Locate the cell with the specified text and output its (X, Y) center coordinate. 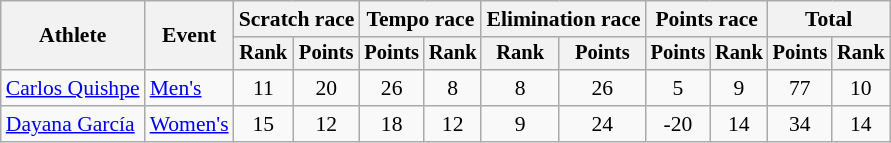
Elimination race (563, 19)
Scratch race (297, 19)
Points race (707, 19)
Athlete (73, 36)
Total (829, 19)
11 (264, 88)
Men's (190, 88)
34 (800, 124)
20 (326, 88)
Tempo race (420, 19)
Carlos Quishpe (73, 88)
Event (190, 36)
24 (602, 124)
18 (391, 124)
Dayana García (73, 124)
77 (800, 88)
10 (861, 88)
15 (264, 124)
5 (678, 88)
-20 (678, 124)
Women's (190, 124)
